Identify which cell holds the provided text, then report its (X, Y) central coordinate. 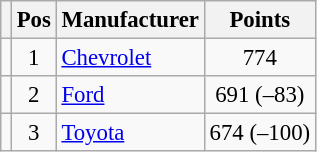
Toyota (130, 133)
1 (34, 58)
774 (260, 58)
Chevrolet (130, 58)
691 (–83) (260, 95)
3 (34, 133)
Pos (34, 20)
674 (–100) (260, 133)
Points (260, 20)
Manufacturer (130, 20)
2 (34, 95)
Ford (130, 95)
